Identify which cell holds the provided text, then report its [X, Y] central coordinate. 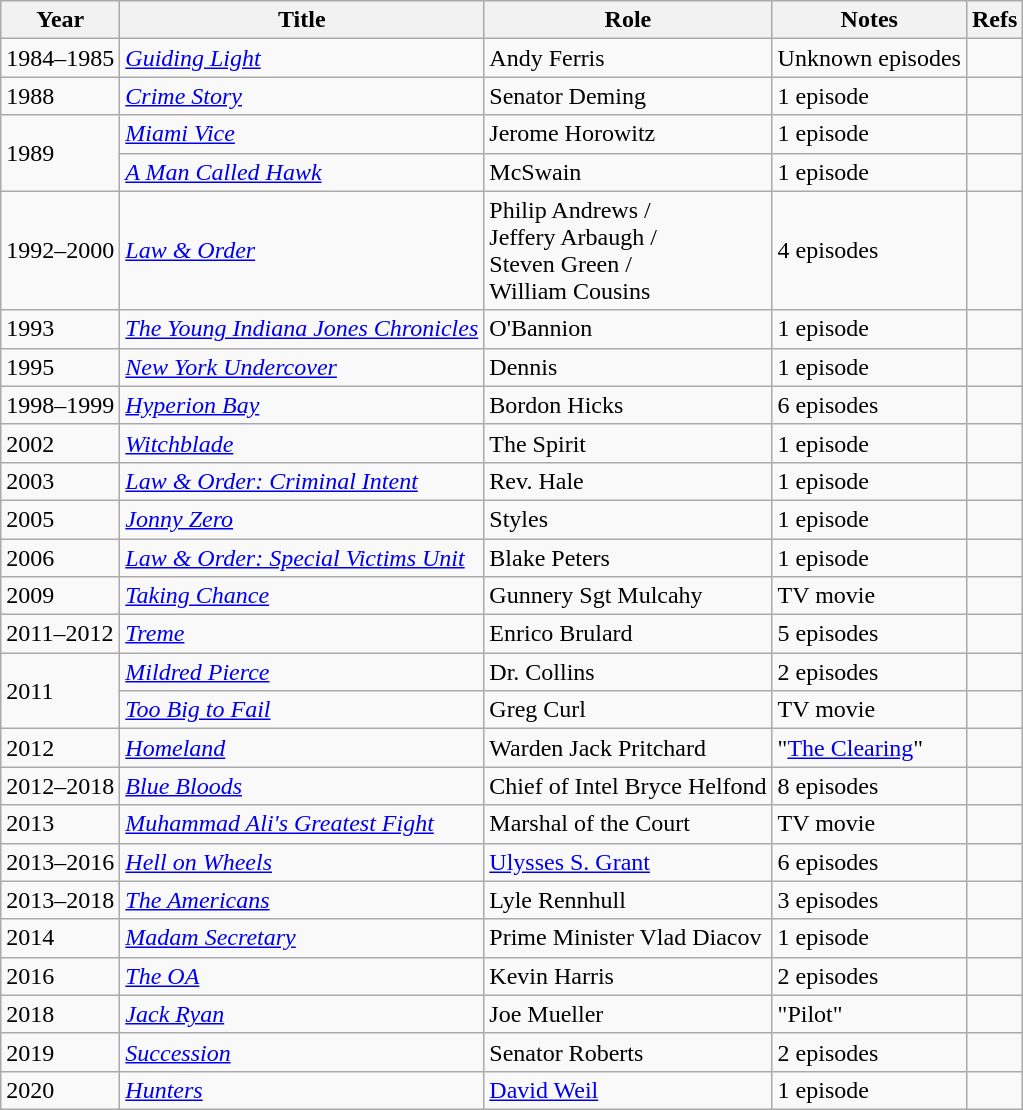
David Weil [628, 1090]
2011–2012 [60, 634]
Philip Andrews /Jeffery Arbaugh /Steven Green /William Cousins [628, 250]
2014 [60, 938]
2012–2018 [60, 786]
8 episodes [869, 786]
Senator Roberts [628, 1052]
2013 [60, 824]
Law & Order [302, 250]
2013–2018 [60, 900]
A Man Called Hawk [302, 172]
Too Big to Fail [302, 710]
Chief of Intel Bryce Helfond [628, 786]
2019 [60, 1052]
The Americans [302, 900]
"The Clearing" [869, 748]
The Young Indiana Jones Chronicles [302, 329]
Title [302, 20]
Greg Curl [628, 710]
Role [628, 20]
The OA [302, 976]
5 episodes [869, 634]
Dennis [628, 367]
Blake Peters [628, 557]
Andy Ferris [628, 58]
1988 [60, 96]
Joe Mueller [628, 1014]
2020 [60, 1090]
Enrico Brulard [628, 634]
Blue Bloods [302, 786]
2006 [60, 557]
"Pilot" [869, 1014]
2005 [60, 519]
Taking Chance [302, 596]
Jack Ryan [302, 1014]
Treme [302, 634]
Refs [994, 20]
Lyle Rennhull [628, 900]
Unknown episodes [869, 58]
Ulysses S. Grant [628, 862]
1998–1999 [60, 405]
1984–1985 [60, 58]
Styles [628, 519]
The Spirit [628, 443]
Rev. Hale [628, 481]
Kevin Harris [628, 976]
2013–2016 [60, 862]
Bordon Hicks [628, 405]
2002 [60, 443]
Homeland [302, 748]
Miami Vice [302, 134]
4 episodes [869, 250]
2003 [60, 481]
Hyperion Bay [302, 405]
Witchblade [302, 443]
Succession [302, 1052]
Hunters [302, 1090]
Law & Order: Criminal Intent [302, 481]
3 episodes [869, 900]
Jonny Zero [302, 519]
Muhammad Ali's Greatest Fight [302, 824]
Dr. Collins [628, 672]
Notes [869, 20]
2012 [60, 748]
O'Bannion [628, 329]
1995 [60, 367]
Guiding Light [302, 58]
McSwain [628, 172]
1989 [60, 153]
Crime Story [302, 96]
Hell on Wheels [302, 862]
Senator Deming [628, 96]
Warden Jack Pritchard [628, 748]
1993 [60, 329]
2009 [60, 596]
Jerome Horowitz [628, 134]
1992–2000 [60, 250]
New York Undercover [302, 367]
Mildred Pierce [302, 672]
2011 [60, 691]
Marshal of the Court [628, 824]
Prime Minister Vlad Diacov [628, 938]
Law & Order: Special Victims Unit [302, 557]
Year [60, 20]
2016 [60, 976]
2018 [60, 1014]
Madam Secretary [302, 938]
Gunnery Sgt Mulcahy [628, 596]
